Output the (x, y) coordinate of the center of the cell containing the given text.  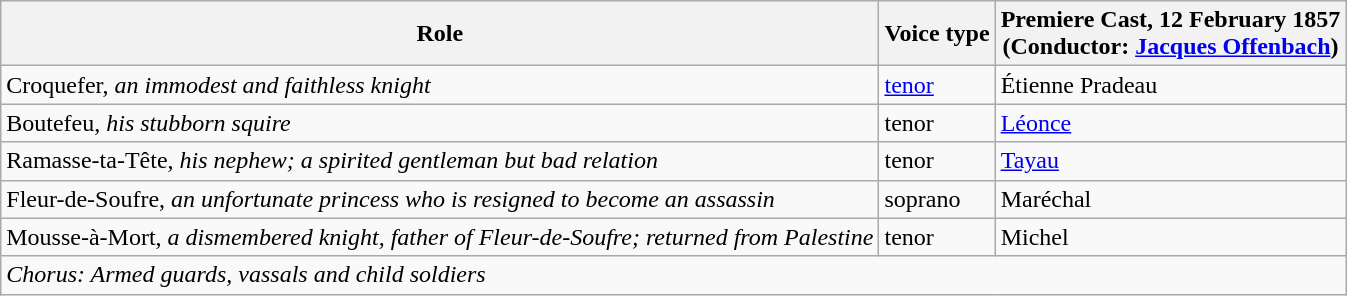
Boutefeu, his stubborn squire (440, 123)
Tayau (1170, 161)
Ramasse-ta-Tête, his nephew; a spirited gentleman but bad relation (440, 161)
Michel (1170, 237)
Léonce (1170, 123)
soprano (937, 199)
Voice type (937, 34)
Étienne Pradeau (1170, 85)
Role (440, 34)
Premiere Cast, 12 February 1857(Conductor: Jacques Offenbach) (1170, 34)
Maréchal (1170, 199)
Mousse-à-Mort, a dismembered knight, father of Fleur-de-Soufre; returned from Palestine (440, 237)
Chorus: Armed guards, vassals and child soldiers (674, 275)
Croquefer, an immodest and faithless knight (440, 85)
Fleur-de-Soufre, an unfortunate princess who is resigned to become an assassin (440, 199)
